Scan for the cell matching the given text and deliver its (x, y) coordinate at center. 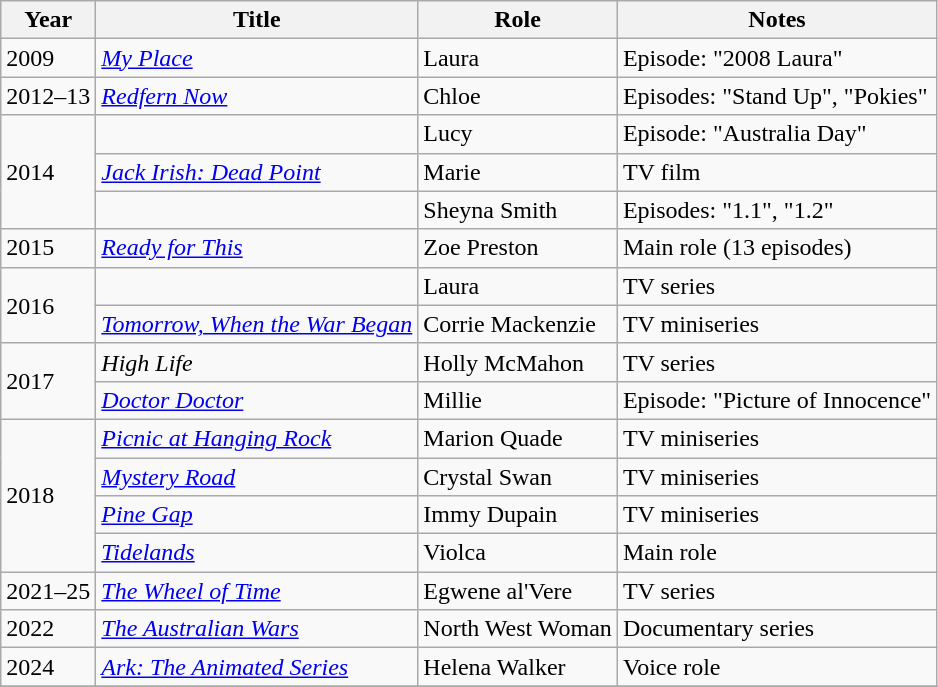
Picnic at Hanging Rock (257, 438)
Millie (518, 400)
Marie (518, 172)
Tomorrow, When the War Began (257, 324)
Chloe (518, 96)
Episodes: "1.1", "1.2" (776, 210)
Main role (13 episodes) (776, 248)
2018 (48, 495)
Doctor Doctor (257, 400)
Mystery Road (257, 477)
Notes (776, 20)
Crystal Swan (518, 477)
Documentary series (776, 629)
Voice role (776, 667)
2015 (48, 248)
Ready for This (257, 248)
Marion Quade (518, 438)
2021–25 (48, 591)
Holly McMahon (518, 362)
Episode: "Picture of Innocence" (776, 400)
Lucy (518, 134)
Year (48, 20)
Episode: "2008 Laura" (776, 58)
2017 (48, 381)
Sheyna Smith (518, 210)
Ark: The Animated Series (257, 667)
TV film (776, 172)
The Wheel of Time (257, 591)
Pine Gap (257, 515)
Helena Walker (518, 667)
Episodes: "Stand Up", "Pokies" (776, 96)
Zoe Preston (518, 248)
2014 (48, 172)
Title (257, 20)
2024 (48, 667)
North West Woman (518, 629)
Redfern Now (257, 96)
Egwene al'Vere (518, 591)
High Life (257, 362)
Main role (776, 553)
Episode: "Australia Day" (776, 134)
Violca (518, 553)
The Australian Wars (257, 629)
2012–13 (48, 96)
2016 (48, 305)
My Place (257, 58)
Jack Irish: Dead Point (257, 172)
2022 (48, 629)
Immy Dupain (518, 515)
Role (518, 20)
Tidelands (257, 553)
Corrie Mackenzie (518, 324)
2009 (48, 58)
